Scan for the cell matching the given text and deliver its (x, y) coordinate at center. 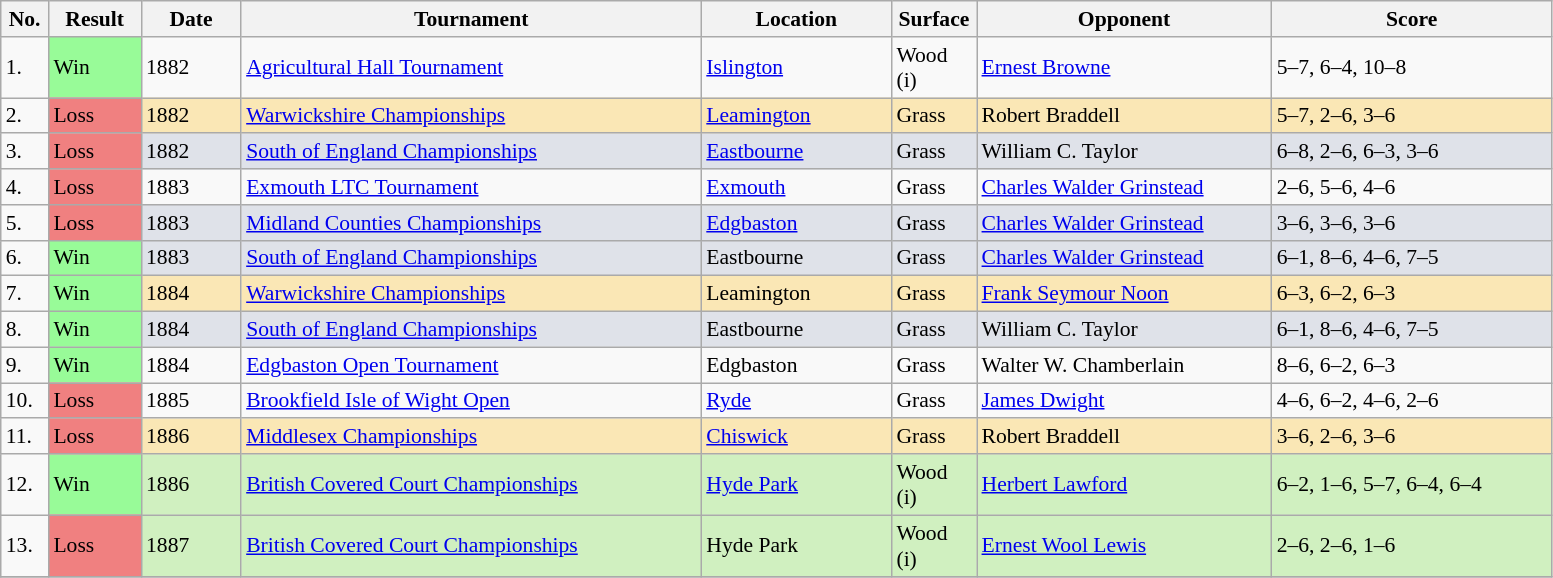
10. (25, 401)
2–6, 2–6, 1–6 (1412, 546)
Ryde (796, 401)
7. (25, 294)
Edgbaston Open Tournament (471, 365)
Exmouth LTC Tournament (471, 187)
5–7, 2–6, 3–6 (1412, 116)
4. (25, 187)
Ernest Wool Lewis (1124, 546)
9. (25, 365)
Agricultural Hall Tournament (471, 68)
Location (796, 19)
1885 (191, 401)
No. (25, 19)
Tournament (471, 19)
Walter W. Chamberlain (1124, 365)
6–3, 6–2, 6–3 (1412, 294)
Midland Counties Championships (471, 223)
Chiswick (796, 437)
11. (25, 437)
Opponent (1124, 19)
Surface (934, 19)
6. (25, 258)
Result (94, 19)
6–8, 2–6, 6–3, 3–6 (1412, 152)
12. (25, 484)
Exmouth (796, 187)
3–6, 2–6, 3–6 (1412, 437)
6–2, 1–6, 5–7, 6–4, 6–4 (1412, 484)
5. (25, 223)
1887 (191, 546)
4–6, 6–2, 4–6, 2–6 (1412, 401)
2–6, 5–6, 4–6 (1412, 187)
13. (25, 546)
8. (25, 330)
1. (25, 68)
Ernest Browne (1124, 68)
Frank Seymour Noon (1124, 294)
Score (1412, 19)
Date (191, 19)
3–6, 3–6, 3–6 (1412, 223)
8–6, 6–2, 6–3 (1412, 365)
Herbert Lawford (1124, 484)
James Dwight (1124, 401)
Brookfield Isle of Wight Open (471, 401)
3. (25, 152)
5–7, 6–4, 10–8 (1412, 68)
Middlesex Championships (471, 437)
2. (25, 116)
Islington (796, 68)
